From the cell containing the given text, extract its center point as (x, y) coordinate. 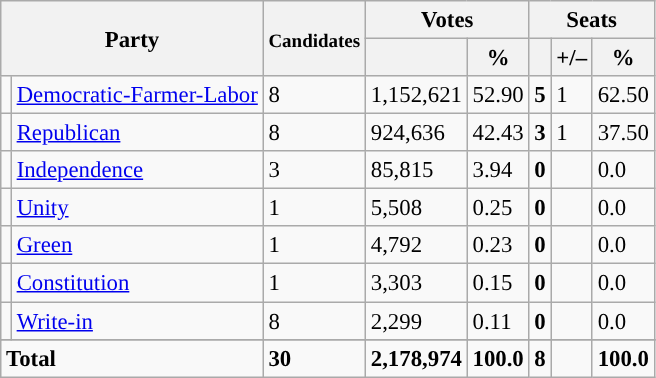
Republican (137, 133)
0.11 (498, 321)
2,299 (416, 321)
Green (137, 245)
924,636 (416, 133)
Candidates (314, 38)
0.23 (498, 245)
Independence (137, 170)
85,815 (416, 170)
Write-in (137, 321)
Votes (447, 20)
0.15 (498, 283)
3,303 (416, 283)
Total (132, 358)
Seats (592, 20)
5,508 (416, 208)
+/– (572, 58)
52.90 (498, 95)
37.50 (623, 133)
Democratic-Farmer-Labor (137, 95)
0.25 (498, 208)
2,178,974 (416, 358)
Constitution (137, 283)
Unity (137, 208)
4,792 (416, 245)
3.94 (498, 170)
30 (314, 358)
42.43 (498, 133)
Party (132, 38)
5 (540, 95)
62.50 (623, 95)
1,152,621 (416, 95)
